Pinpoint the cell where the given text exists, returning its [x, y] midpoint coordinate. 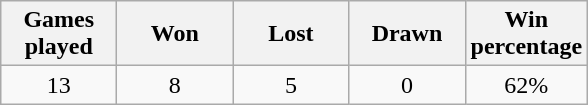
0 [407, 85]
Won [175, 34]
13 [59, 85]
Drawn [407, 34]
62% [526, 85]
Lost [291, 34]
5 [291, 85]
Win percentage [526, 34]
8 [175, 85]
Games played [59, 34]
